Locate the cell with the specified text and output its (X, Y) center coordinate. 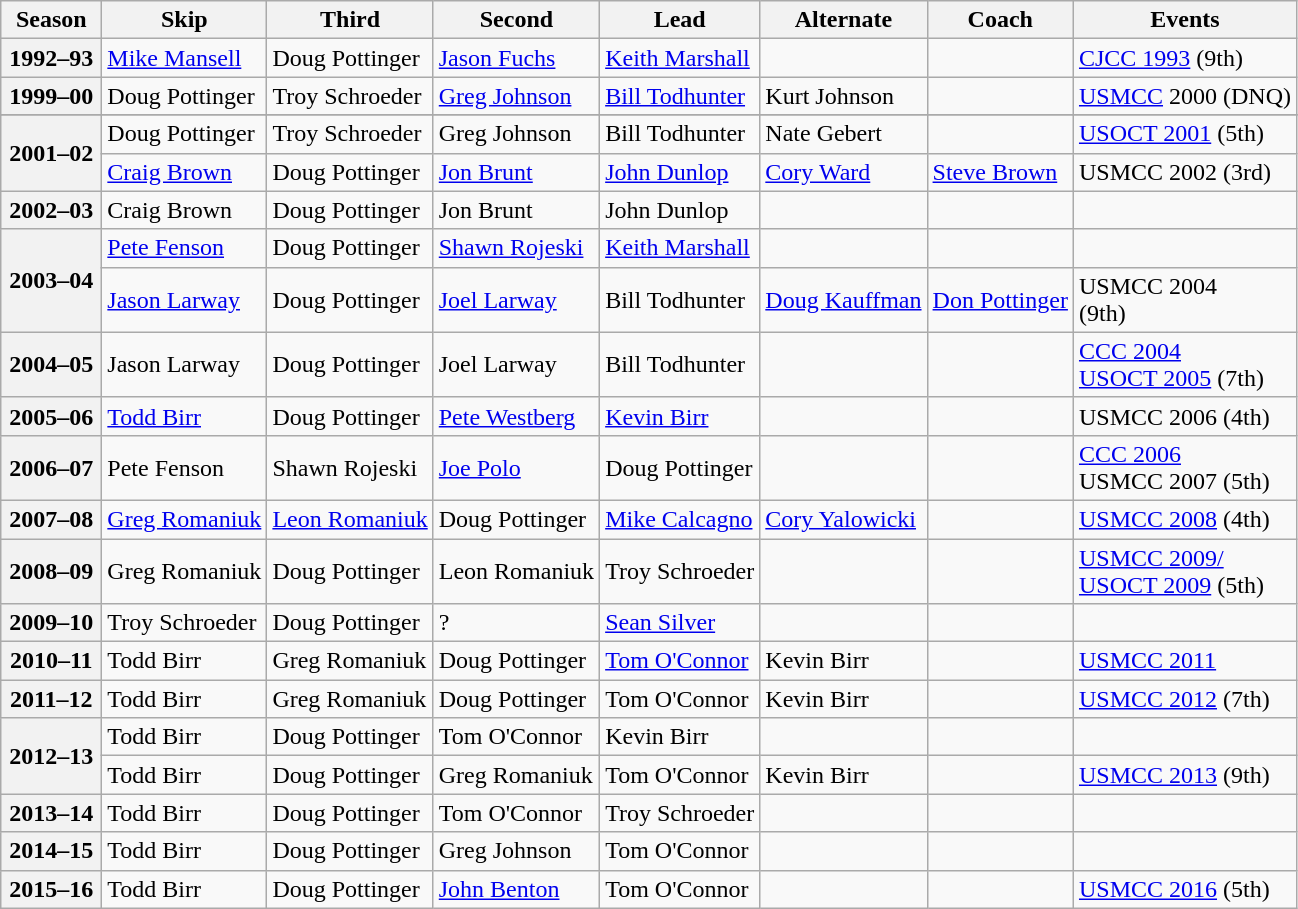
Nate Gebert (844, 134)
Joe Polo (516, 468)
2001–02 (52, 153)
2010–11 (52, 661)
2008–09 (52, 570)
CJCC 1993 (9th) (1184, 58)
USMCC 2012 (7th) (1184, 699)
2005–06 (52, 416)
2003–04 (52, 280)
2006–07 (52, 468)
USMCC 2008 (4th) (1184, 519)
Mike Mansell (184, 58)
2014–15 (52, 851)
USOCT 2001 (5th) (1184, 134)
2009–10 (52, 623)
CCC 2006 USMCC 2007 (5th) (1184, 468)
Kurt Johnson (844, 96)
John Benton (516, 889)
Mike Calcagno (680, 519)
USMCC 2009/USOCT 2009 (5th) (1184, 570)
Second (516, 20)
1992–93 (52, 58)
2004–05 (52, 364)
USMCC 2002 (3rd) (1184, 172)
USMCC 2016 (5th) (1184, 889)
Cory Yalowicki (844, 519)
USMCC 2004 (9th) (1184, 300)
Events (1184, 20)
Lead (680, 20)
USMCC 2006 (4th) (1184, 416)
Alternate (844, 20)
2012–13 (52, 756)
Coach (1000, 20)
Steve Brown (1000, 172)
2011–12 (52, 699)
2015–16 (52, 889)
2013–14 (52, 813)
USMCC 2011 (1184, 661)
CCC 2004 USOCT 2005 (7th) (1184, 364)
Cory Ward (844, 172)
? (516, 623)
Doug Kauffman (844, 300)
Jason Fuchs (516, 58)
2007–08 (52, 519)
Sean Silver (680, 623)
Season (52, 20)
Pete Westberg (516, 416)
Don Pottinger (1000, 300)
2002–03 (52, 210)
Skip (184, 20)
1999–00 (52, 96)
Third (350, 20)
USMCC 2013 (9th) (1184, 775)
USMCC 2000 (DNQ) (1184, 96)
